For the text-containing cell, return its midpoint in [x, y] coordinate format. 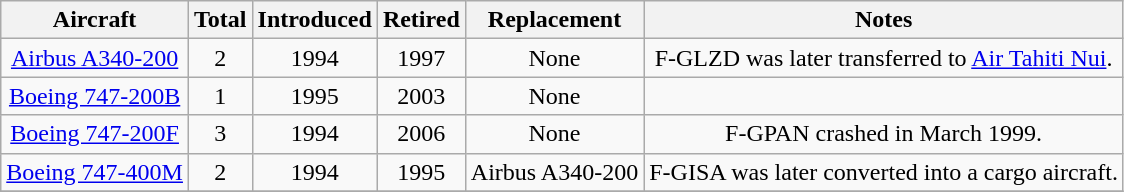
Replacement [554, 20]
1 [220, 96]
1997 [421, 58]
Boeing 747-200F [95, 134]
F-GISA was later converted into a cargo aircraft. [884, 172]
Aircraft [95, 20]
F-GLZD was later transferred to Air Tahiti Nui. [884, 58]
Boeing 747-200B [95, 96]
Notes [884, 20]
2006 [421, 134]
Retired [421, 20]
Introduced [314, 20]
3 [220, 134]
Boeing 747-400M [95, 172]
F-GPAN crashed in March 1999. [884, 134]
2003 [421, 96]
Total [220, 20]
